Identify which cell holds the provided text, then report its [x, y] central coordinate. 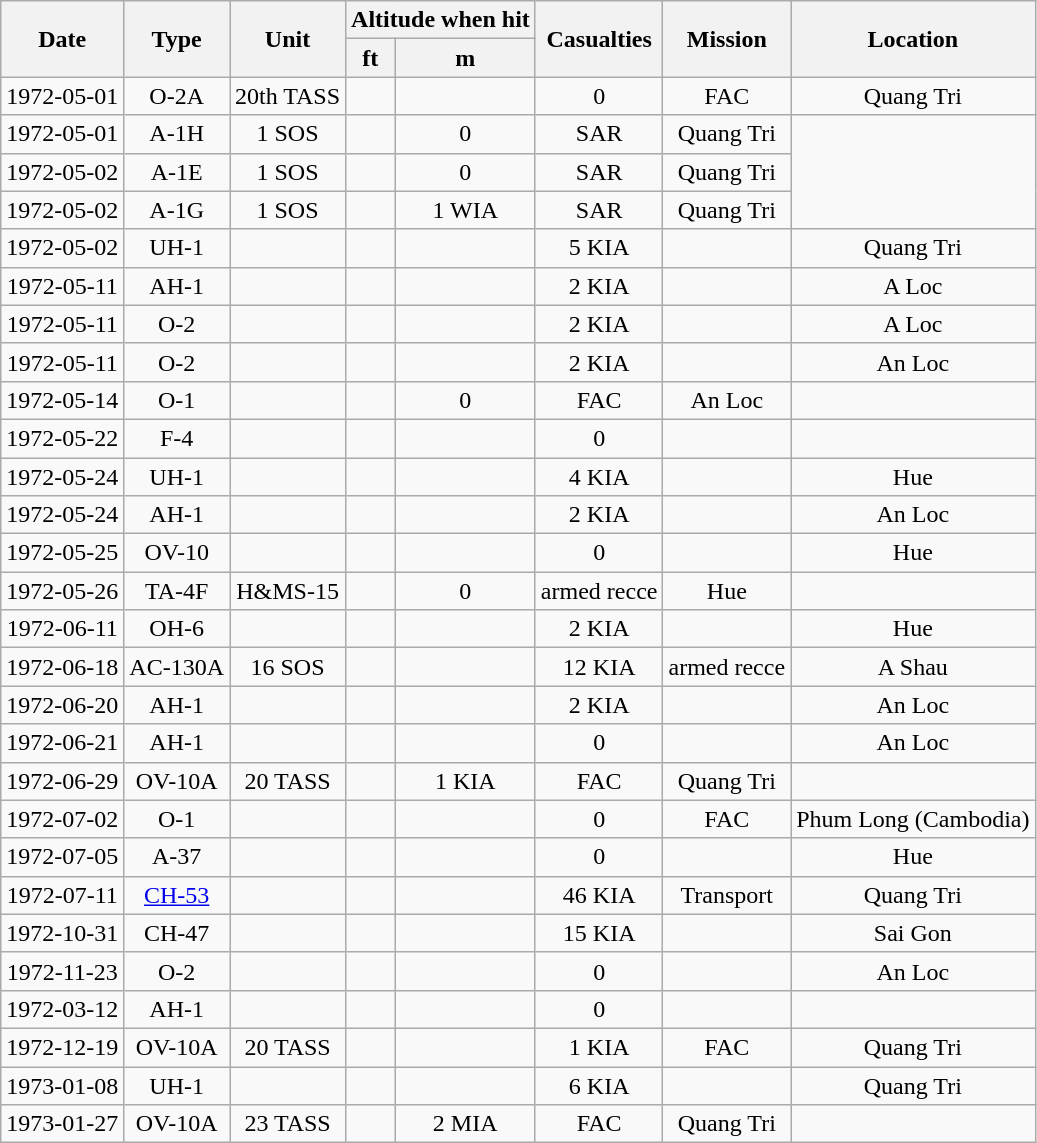
TA-4F [177, 591]
CH-53 [177, 895]
1972-06-29 [62, 781]
1972-06-11 [62, 629]
1972-07-05 [62, 857]
1972-03-12 [62, 1009]
1972-06-18 [62, 667]
1972-07-11 [62, 895]
A Shau [913, 667]
Mission [727, 39]
1972-05-26 [62, 591]
Date [62, 39]
15 KIA [599, 933]
1972-05-22 [62, 438]
12 KIA [599, 667]
CH-47 [177, 933]
ft [371, 58]
1972-11-23 [62, 971]
A-1H [177, 134]
1972-05-14 [62, 400]
1972-05-25 [62, 553]
1972-12-19 [62, 1047]
16 SOS [288, 667]
A-1G [177, 210]
Unit [288, 39]
4 KIA [599, 477]
Sai Gon [913, 933]
Location [913, 39]
1972-06-21 [62, 743]
OV-10 [177, 553]
Altitude when hit [441, 20]
F-4 [177, 438]
Type [177, 39]
1972-07-02 [62, 819]
1972-10-31 [62, 933]
5 KIA [599, 248]
20th TASS [288, 96]
Transport [727, 895]
OH-6 [177, 629]
Phum Long (Cambodia) [913, 819]
1 WIA [465, 210]
1973-01-08 [62, 1085]
m [465, 58]
23 TASS [288, 1124]
1973-01-27 [62, 1124]
AC-130A [177, 667]
H&MS-15 [288, 591]
O-2A [177, 96]
Casualties [599, 39]
1972-06-20 [62, 705]
A-1E [177, 172]
46 KIA [599, 895]
A-37 [177, 857]
6 KIA [599, 1085]
2 MIA [465, 1124]
